Detect which cell encompasses the target text, then output its [X, Y] center coordinate. 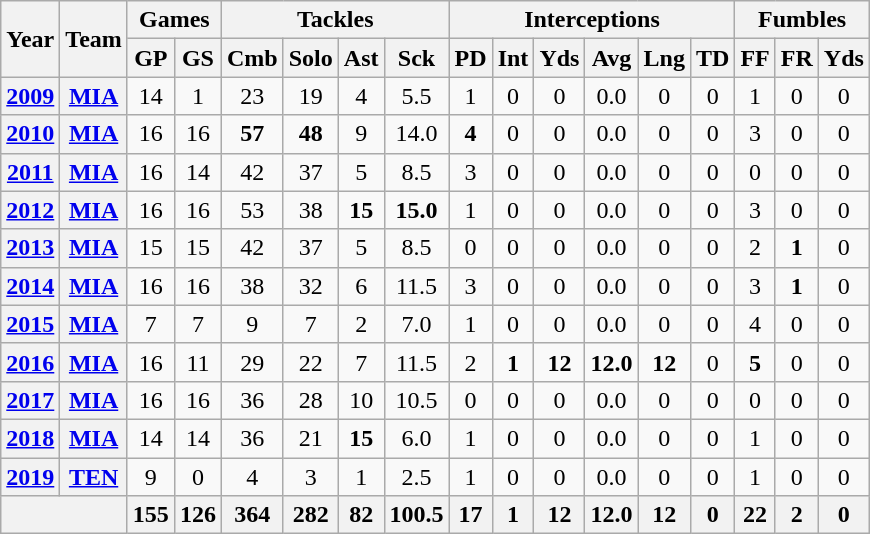
Int [513, 58]
19 [310, 96]
GS [198, 58]
Ast [361, 58]
48 [310, 134]
Sck [416, 58]
10 [361, 400]
TEN [94, 477]
2017 [30, 400]
Games [174, 20]
2018 [30, 438]
Cmb [252, 58]
11 [198, 362]
28 [310, 400]
364 [252, 515]
Interceptions [592, 20]
FF [755, 58]
Avg [612, 58]
FR [796, 58]
5.5 [416, 96]
82 [361, 515]
2010 [30, 134]
PD [470, 58]
Tackles [335, 20]
2.5 [416, 477]
7.0 [416, 324]
2011 [30, 172]
14.0 [416, 134]
155 [150, 515]
126 [198, 515]
Solo [310, 58]
23 [252, 96]
Lng [664, 58]
2019 [30, 477]
100.5 [416, 515]
282 [310, 515]
32 [310, 286]
2009 [30, 96]
2013 [30, 248]
10.5 [416, 400]
57 [252, 134]
6 [361, 286]
53 [252, 210]
2015 [30, 324]
2012 [30, 210]
2014 [30, 286]
17 [470, 515]
2016 [30, 362]
15.0 [416, 210]
Team [94, 39]
21 [310, 438]
Fumbles [802, 20]
TD [712, 58]
GP [150, 58]
6.0 [416, 438]
29 [252, 362]
Year [30, 39]
